Detect which cell encompasses the target text, then output its [X, Y] center coordinate. 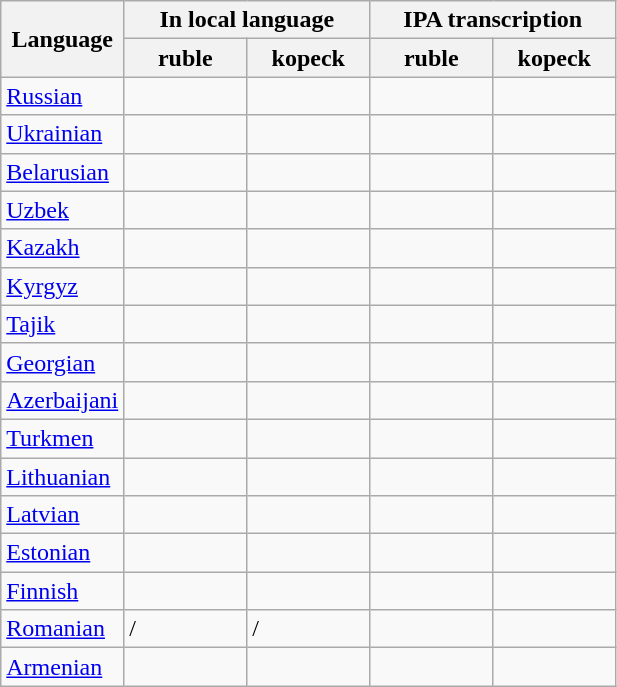
Romanian [62, 629]
Lithuanian [62, 477]
In local language [247, 20]
Ukrainian [62, 134]
Finnish [62, 591]
Kyrgyz [62, 286]
Georgian [62, 362]
Belarusian [62, 172]
Uzbek [62, 210]
Russian [62, 96]
Azerbaijani [62, 400]
Tajik [62, 324]
Latvian [62, 515]
Estonian [62, 553]
Turkmen [62, 438]
Armenian [62, 667]
IPA transcription [493, 20]
Kazakh [62, 248]
Language [62, 39]
